Find where the given text appears and provide that cell's center as (x, y) coordinate. 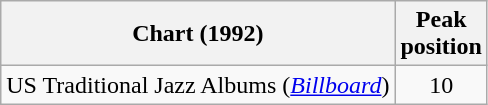
US Traditional Jazz Albums (Billboard) (198, 85)
Peakposition (441, 34)
Chart (1992) (198, 34)
10 (441, 85)
